For the text-containing cell, return its midpoint in (x, y) coordinate format. 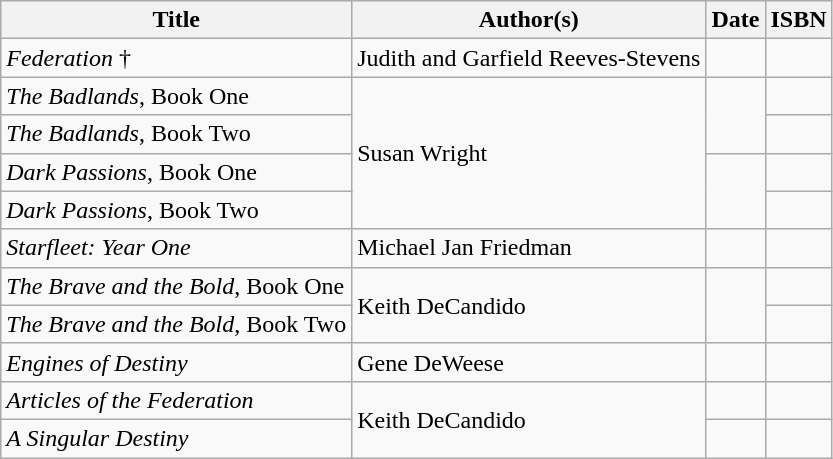
Michael Jan Friedman (529, 248)
Federation † (176, 58)
The Brave and the Bold, Book One (176, 286)
Starfleet: Year One (176, 248)
Dark Passions, Book Two (176, 210)
Articles of the Federation (176, 400)
ISBN (798, 20)
Judith and Garfield Reeves-Stevens (529, 58)
A Singular Destiny (176, 438)
Engines of Destiny (176, 362)
Dark Passions, Book One (176, 172)
Date (736, 20)
Title (176, 20)
Susan Wright (529, 153)
The Badlands, Book One (176, 96)
Author(s) (529, 20)
Gene DeWeese (529, 362)
The Brave and the Bold, Book Two (176, 324)
The Badlands, Book Two (176, 134)
